For the text-containing cell, return its midpoint in [x, y] coordinate format. 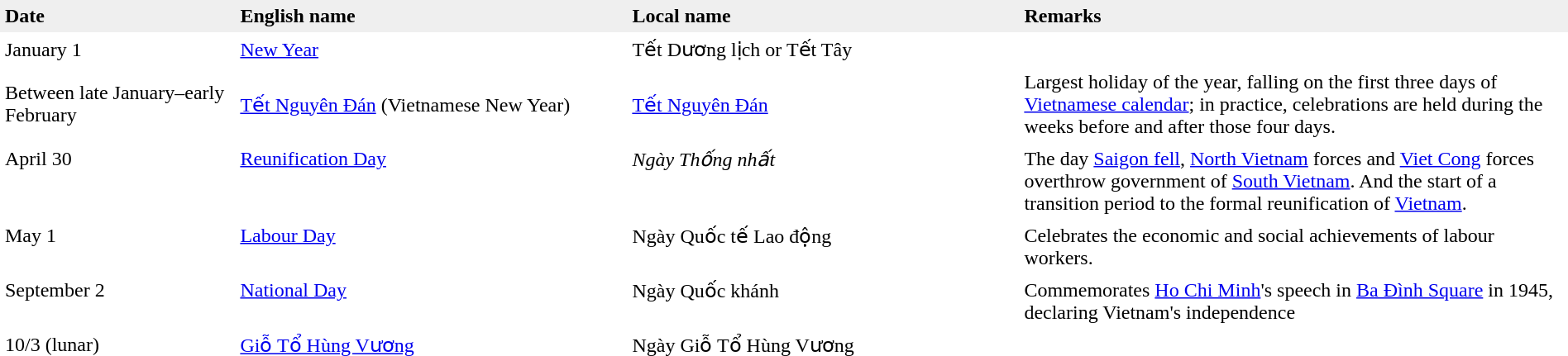
English name [431, 17]
Reunification Day [431, 180]
Between late January–early February [117, 104]
National Day [431, 301]
Ngày Quốc khánh [823, 301]
Tết Nguyên Đán (Vietnamese New Year) [431, 104]
Ngày Quốc tế Lao động [823, 247]
Local name [823, 17]
Celebrates the economic and social achievements of labour workers. [1293, 247]
Labour Day [431, 247]
Ngày Thống nhất [823, 180]
April 30 [117, 180]
May 1 [117, 247]
September 2 [117, 301]
January 1 [117, 49]
Tết Dương lịch or Tết Tây [823, 49]
New Year [431, 49]
Remarks [1293, 17]
Commemorates Ho Chi Minh's speech in Ba Đình Square in 1945, declaring Vietnam's independence [1293, 301]
Tết Nguyên Đán [823, 104]
Date [117, 17]
